Extract the (x, y) coordinate from the center of the cell holding the provided text.  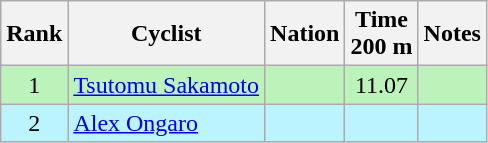
11.07 (382, 85)
Time200 m (382, 34)
1 (34, 85)
Tsutomu Sakamoto (166, 85)
Alex Ongaro (166, 123)
2 (34, 123)
Nation (305, 34)
Cyclist (166, 34)
Rank (34, 34)
Notes (452, 34)
